Find where the given text appears and provide that cell's center as (X, Y) coordinate. 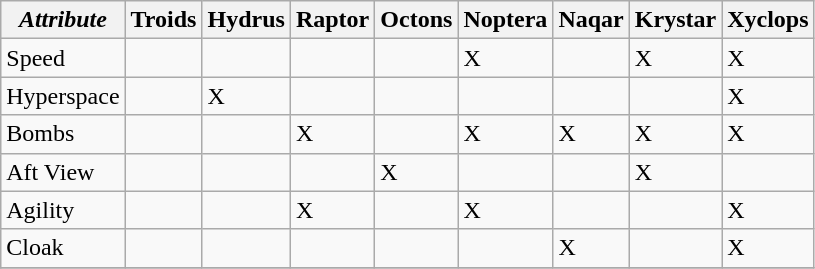
Noptera (506, 20)
Naqar (591, 20)
Cloak (63, 248)
Raptor (332, 20)
Hyperspace (63, 96)
Xyclops (768, 20)
Bombs (63, 134)
Krystar (675, 20)
Speed (63, 58)
Troids (164, 20)
Agility (63, 210)
Octons (416, 20)
Attribute (63, 20)
Aft View (63, 172)
Hydrus (246, 20)
